Determine the [X, Y] coordinate at the center of the cell enclosing the given text.  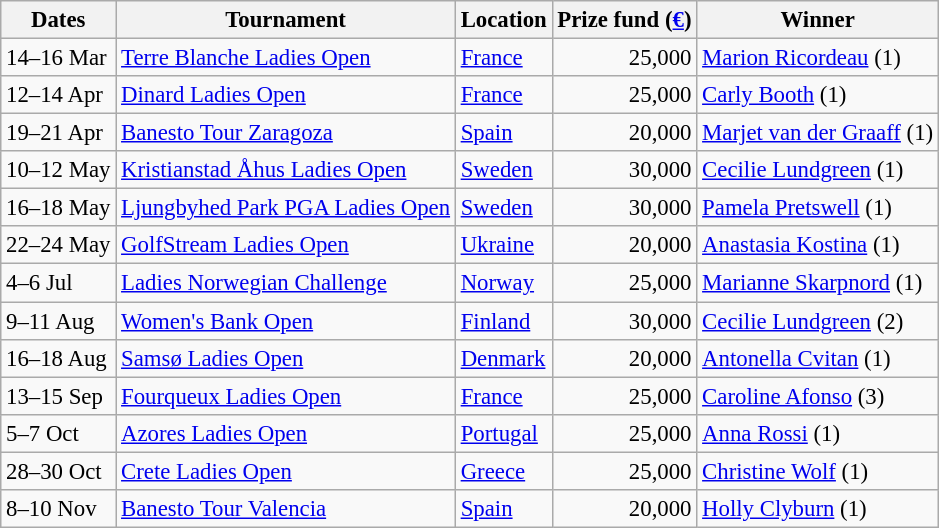
Banesto Tour Valencia [286, 509]
Crete Ladies Open [286, 471]
Holly Clyburn (1) [818, 509]
Anna Rossi (1) [818, 433]
Pamela Pretswell (1) [818, 208]
Ladies Norwegian Challenge [286, 283]
Winner [818, 20]
Marjet van der Graaff (1) [818, 133]
Antonella Cvitan (1) [818, 358]
Marianne Skarpnord (1) [818, 283]
4–6 Jul [58, 283]
8–10 Nov [58, 509]
Banesto Tour Zaragoza [286, 133]
5–7 Oct [58, 433]
10–12 May [58, 170]
Fourqueux Ladies Open [286, 396]
Greece [504, 471]
Tournament [286, 20]
Anastasia Kostina (1) [818, 245]
Finland [504, 321]
14–16 Mar [58, 58]
22–24 May [58, 245]
Cecilie Lundgreen (1) [818, 170]
Denmark [504, 358]
Cecilie Lundgreen (2) [818, 321]
16–18 May [58, 208]
Women's Bank Open [286, 321]
Caroline Afonso (3) [818, 396]
Portugal [504, 433]
13–15 Sep [58, 396]
Location [504, 20]
Christine Wolf (1) [818, 471]
12–14 Apr [58, 95]
GolfStream Ladies Open [286, 245]
9–11 Aug [58, 321]
Marion Ricordeau (1) [818, 58]
Terre Blanche Ladies Open [286, 58]
Prize fund (€) [624, 20]
28–30 Oct [58, 471]
Ukraine [504, 245]
Carly Booth (1) [818, 95]
Kristianstad Åhus Ladies Open [286, 170]
Norway [504, 283]
Azores Ladies Open [286, 433]
Dates [58, 20]
Samsø Ladies Open [286, 358]
Dinard Ladies Open [286, 95]
Ljungbyhed Park PGA Ladies Open [286, 208]
19–21 Apr [58, 133]
16–18 Aug [58, 358]
